Detect which cell encompasses the target text, then output its [X, Y] center coordinate. 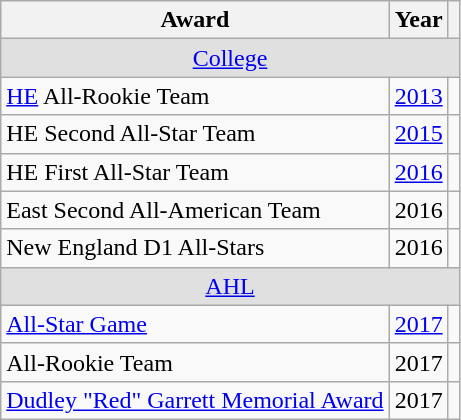
Dudley "Red" Garrett Memorial Award [195, 400]
2015 [418, 134]
All-Rookie Team [195, 362]
2013 [418, 96]
East Second All-American Team [195, 210]
All-Star Game [195, 324]
AHL [230, 286]
College [230, 58]
Award [195, 20]
New England D1 All-Stars [195, 248]
HE Second All-Star Team [195, 134]
HE First All-Star Team [195, 172]
HE All-Rookie Team [195, 96]
Year [418, 20]
